Pinpoint the cell where the given text exists, returning its (x, y) midpoint coordinate. 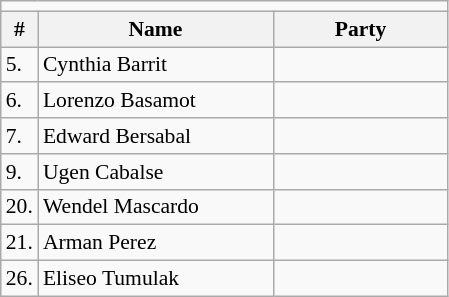
Name (156, 29)
Edward Bersabal (156, 136)
Eliseo Tumulak (156, 279)
26. (20, 279)
6. (20, 101)
20. (20, 207)
Arman Perez (156, 243)
Cynthia Barrit (156, 65)
Wendel Mascardo (156, 207)
7. (20, 136)
5. (20, 65)
Party (360, 29)
9. (20, 172)
# (20, 29)
21. (20, 243)
Lorenzo Basamot (156, 101)
Ugen Cabalse (156, 172)
